Capture the cell that displays the provided text and extract its [x, y] central coordinate. 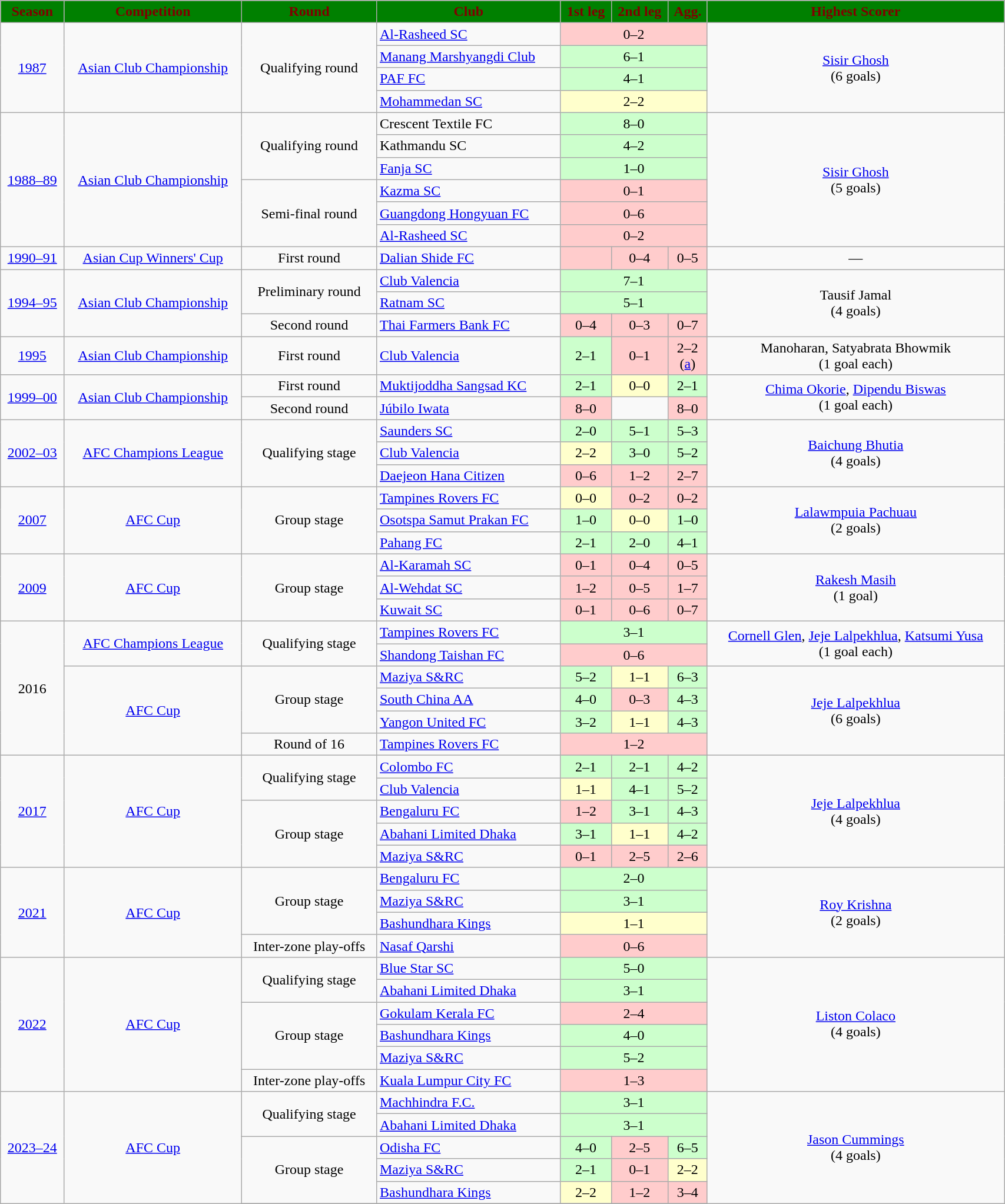
2–4 [633, 1013]
— [856, 258]
1987 [32, 68]
Jason Cummings(4 goals) [856, 1148]
Chima Okorie, Dipendu Biswas(1 goal each) [856, 397]
Sisir Ghosh(5 goals) [856, 179]
Round [310, 12]
Crescent Textile FC [468, 124]
Club [468, 12]
1995 [32, 355]
Competition [153, 12]
Mohammedan SC [468, 101]
PAF FC [468, 79]
Jeje Lalpekhlua(6 goals) [856, 711]
2023–24 [32, 1148]
1990–91 [32, 258]
1999–00 [32, 397]
Season [32, 12]
Baichung Bhutia(4 goals) [856, 453]
Ratnam SC [468, 303]
Osotspa Samut Prakan FC [468, 520]
Agg. [688, 12]
3–2 [586, 722]
7–1 [633, 281]
2nd leg [639, 12]
2002–03 [32, 453]
Kuwait SC [468, 610]
Rakesh Masih(1 goal) [856, 587]
Daejeon Hana Citizen [468, 475]
6–5 [688, 1148]
6–1 [633, 56]
Manang Marshyangdi Club [468, 56]
Nasaf Qarshi [468, 946]
2017 [32, 811]
Thai Farmers Bank FC [468, 325]
1st leg [586, 12]
Semi-final round [310, 213]
Blue Star SC [468, 968]
1–7 [688, 587]
Tausif Jamal(4 goals) [856, 303]
2009 [32, 587]
3–0 [639, 453]
2021 [32, 912]
Al-Karamah SC [468, 565]
5–0 [633, 968]
3–4 [688, 1192]
Dalian Shide FC [468, 258]
Preliminary round [310, 292]
2007 [32, 520]
2016 [32, 688]
1–3 [633, 1080]
Jeje Lalpekhlua(4 goals) [856, 811]
Asian Cup Winners' Cup [153, 258]
Saunders SC [468, 431]
Yangon United FC [468, 722]
Guangdong Hongyuan FC [468, 213]
2–7 [688, 475]
Shandong Taishan FC [468, 655]
Muktijoddha Sangsad KC [468, 386]
Highest Scorer [856, 12]
Round of 16 [310, 744]
Sisir Ghosh(6 goals) [856, 68]
2–6 [688, 856]
Kathmandu SC [468, 146]
2–2(a) [688, 355]
Odisha FC [468, 1148]
1988–89 [32, 179]
5–3 [688, 431]
Al-Wehdat SC [468, 587]
Pahang FC [468, 543]
6–3 [688, 677]
Fanja SC [468, 168]
1994–95 [32, 303]
Gokulam Kerala FC [468, 1013]
Colombo FC [468, 767]
South China AA [468, 700]
Cornell Glen, Jeje Lalpekhlua, Katsumi Yusa(1 goal each) [856, 643]
Machhindra F.C. [468, 1103]
Lalawmpuia Pachuau(2 goals) [856, 520]
Kuala Lumpur City FC [468, 1080]
2022 [32, 1024]
Manoharan, Satyabrata Bhowmik(1 goal each) [856, 355]
Liston Colaco(4 goals) [856, 1024]
Júbilo Iwata [468, 408]
Kazma SC [468, 191]
Roy Krishna(2 goals) [856, 912]
